Find where the given text appears and provide that cell's center as (X, Y) coordinate. 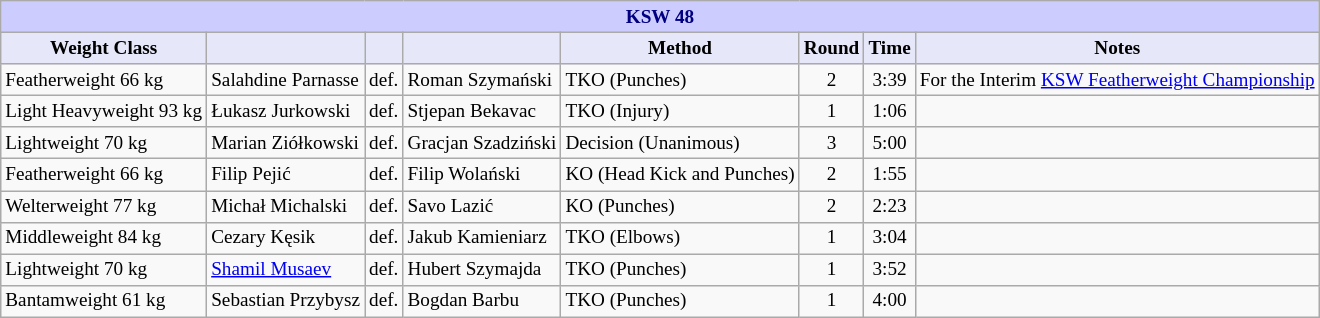
Cezary Kęsik (286, 238)
Bantamweight 61 kg (104, 301)
Bogdan Barbu (482, 301)
Stjepan Bekavac (482, 111)
1:06 (890, 111)
KO (Punches) (680, 206)
For the Interim KSW Featherweight Championship (1117, 80)
3 (832, 143)
4:00 (890, 301)
3:52 (890, 270)
Round (832, 48)
Notes (1117, 48)
Method (680, 48)
2:23 (890, 206)
Gracjan Szadziński (482, 143)
KSW 48 (660, 17)
Jakub Kamieniarz (482, 238)
Shamil Musaev (286, 270)
Michał Michalski (286, 206)
Sebastian Przybysz (286, 301)
3:04 (890, 238)
Decision (Unanimous) (680, 143)
Middleweight 84 kg (104, 238)
1:55 (890, 175)
Hubert Szymajda (482, 270)
Marian Ziółkowski (286, 143)
Savo Lazić (482, 206)
5:00 (890, 143)
TKO (Elbows) (680, 238)
Filip Wolański (482, 175)
KO (Head Kick and Punches) (680, 175)
Salahdine Parnasse (286, 80)
Weight Class (104, 48)
Roman Szymański (482, 80)
Light Heavyweight 93 kg (104, 111)
TKO (Injury) (680, 111)
Filip Pejić (286, 175)
Time (890, 48)
3:39 (890, 80)
Łukasz Jurkowski (286, 111)
Welterweight 77 kg (104, 206)
